Provide the [X, Y] coordinate of the cell's center where the given text is located.  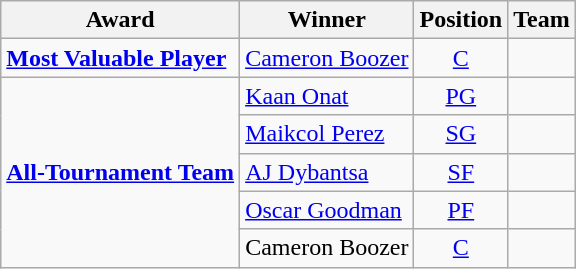
SG [461, 134]
Maikcol Perez [327, 134]
SF [461, 172]
Award [120, 20]
AJ Dybantsa [327, 172]
Oscar Goodman [327, 210]
Team [542, 20]
Most Valuable Player [120, 58]
Position [461, 20]
Kaan Onat [327, 96]
PG [461, 96]
All-Tournament Team [120, 172]
PF [461, 210]
Winner [327, 20]
